From the cell containing the given text, extract its center point as (x, y) coordinate. 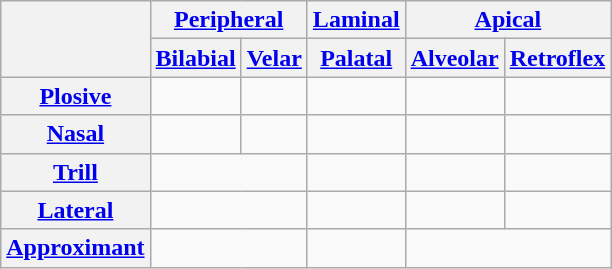
Laminal (356, 20)
Approximant (76, 248)
Apical (508, 20)
Peripheral (228, 20)
Bilabial (196, 58)
Trill (76, 172)
Nasal (76, 134)
Lateral (76, 210)
Alveolar (454, 58)
Palatal (356, 58)
Velar (274, 58)
Plosive (76, 96)
Retroflex (558, 58)
